Find where the given text appears and provide that cell's center as [x, y] coordinate. 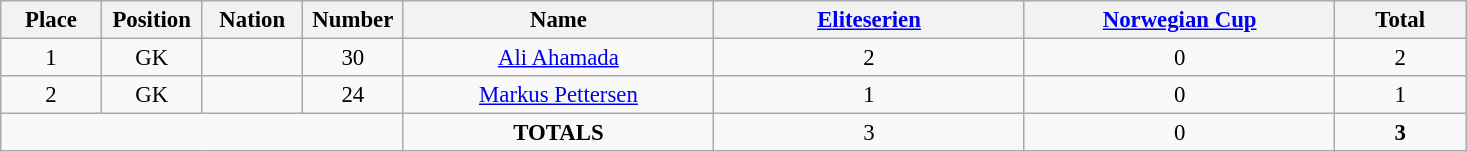
30 [354, 58]
Position [152, 20]
Markus Pettersen [558, 95]
24 [354, 95]
Total [1400, 20]
TOTALS [558, 133]
Number [354, 20]
Nation [252, 20]
Name [558, 20]
Ali Ahamada [558, 58]
Place [52, 20]
Norwegian Cup [1180, 20]
Eliteserien [870, 20]
